Determine the (X, Y) coordinate at the center of the cell enclosing the given text.  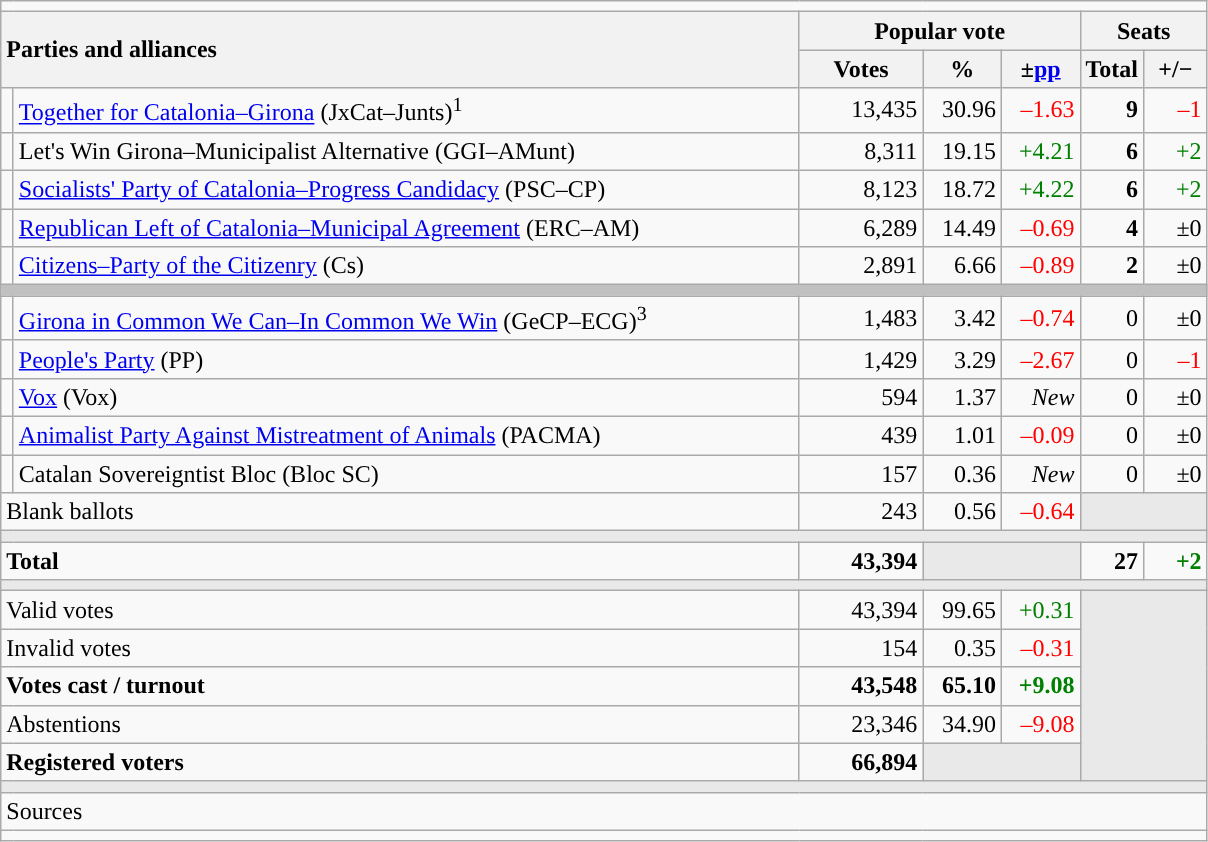
99.65 (962, 610)
People's Party (PP) (406, 359)
0.35 (962, 648)
27 (1112, 561)
Animalist Party Against Mistreatment of Animals (PACMA) (406, 435)
1,429 (861, 359)
4 (1112, 228)
+/− (1176, 69)
% (962, 69)
Sources (604, 811)
Parties and alliances (400, 50)
Invalid votes (400, 648)
Popular vote (940, 31)
2 (1112, 266)
–0.89 (1040, 266)
6,289 (861, 228)
3.42 (962, 318)
1,483 (861, 318)
Socialists' Party of Catalonia–Progress Candidacy (PSC–CP) (406, 190)
Vox (Vox) (406, 397)
0.36 (962, 474)
19.15 (962, 151)
–0.74 (1040, 318)
Votes cast / turnout (400, 686)
439 (861, 435)
8,123 (861, 190)
–2.67 (1040, 359)
+4.22 (1040, 190)
–9.08 (1040, 724)
Citizens–Party of the Citizenry (Cs) (406, 266)
–0.31 (1040, 648)
9 (1112, 110)
Catalan Sovereigntist Bloc (Bloc SC) (406, 474)
6.66 (962, 266)
+0.31 (1040, 610)
43,548 (861, 686)
157 (861, 474)
23,346 (861, 724)
+4.21 (1040, 151)
–0.69 (1040, 228)
–0.64 (1040, 512)
66,894 (861, 762)
Republican Left of Catalonia–Municipal Agreement (ERC–AM) (406, 228)
243 (861, 512)
Registered voters (400, 762)
Blank ballots (400, 512)
Votes (861, 69)
–0.09 (1040, 435)
2,891 (861, 266)
Let's Win Girona–Municipalist Alternative (GGI–AMunt) (406, 151)
±pp (1040, 69)
594 (861, 397)
1.37 (962, 397)
+9.08 (1040, 686)
–1.63 (1040, 110)
8,311 (861, 151)
Together for Catalonia–Girona (JxCat–Junts)1 (406, 110)
13,435 (861, 110)
Girona in Common We Can–In Common We Win (GeCP–ECG)3 (406, 318)
34.90 (962, 724)
18.72 (962, 190)
30.96 (962, 110)
Abstentions (400, 724)
65.10 (962, 686)
1.01 (962, 435)
14.49 (962, 228)
154 (861, 648)
0.56 (962, 512)
3.29 (962, 359)
Seats (1144, 31)
Valid votes (400, 610)
